From the cell containing the given text, extract its center point as [X, Y] coordinate. 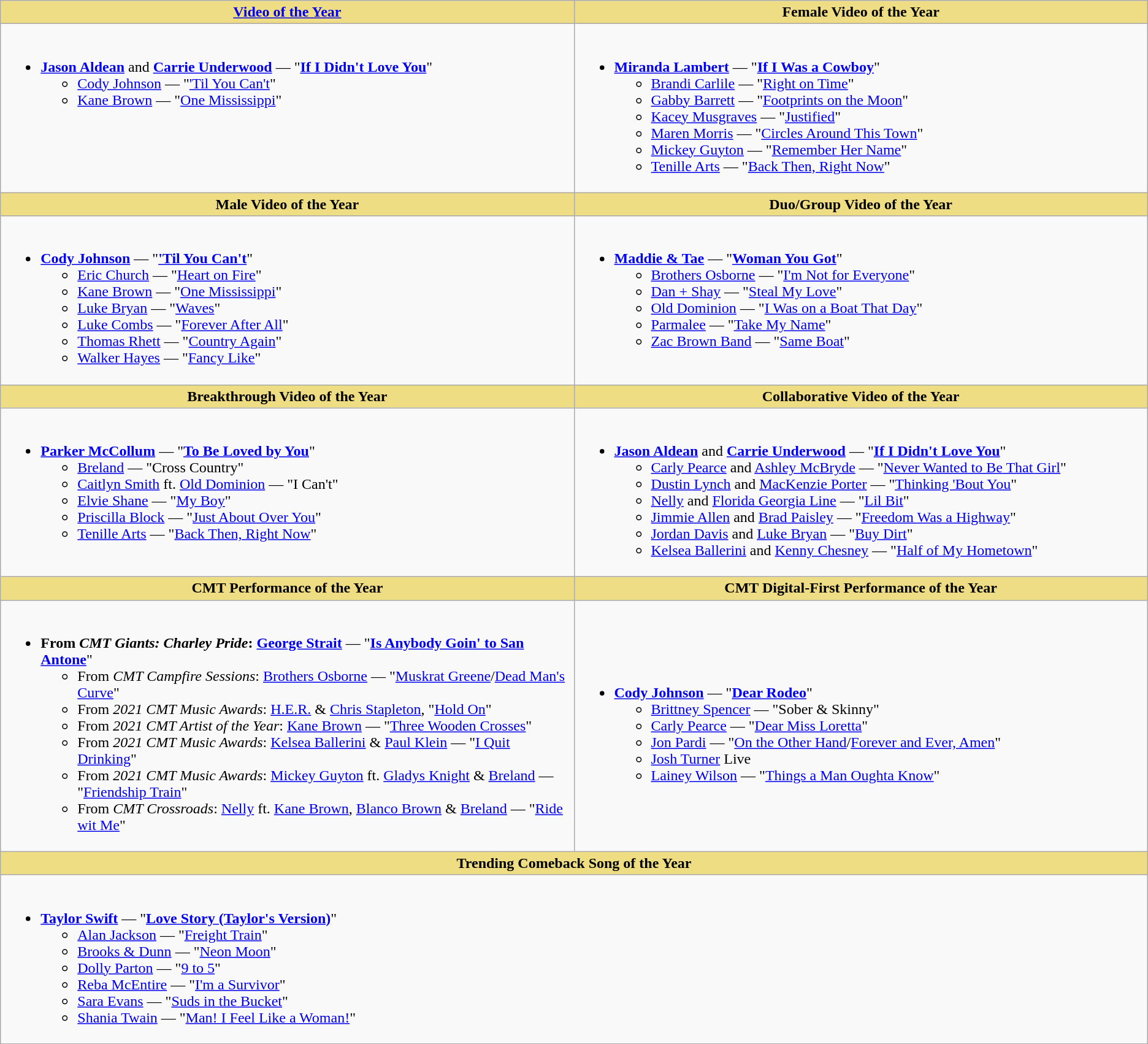
Breakthrough Video of the Year [287, 396]
Jason Aldean and Carrie Underwood — "If I Didn't Love You"Cody Johnson — "'Til You Can't"Kane Brown — "One Mississippi" [287, 108]
Duo/Group Video of the Year [861, 204]
Collaborative Video of the Year [861, 396]
CMT Performance of the Year [287, 588]
Video of the Year [287, 12]
Female Video of the Year [861, 12]
Trending Comeback Song of the Year [574, 863]
CMT Digital-First Performance of the Year [861, 588]
Male Video of the Year [287, 204]
